Determine the (x, y) coordinate at the center of the cell enclosing the given text.  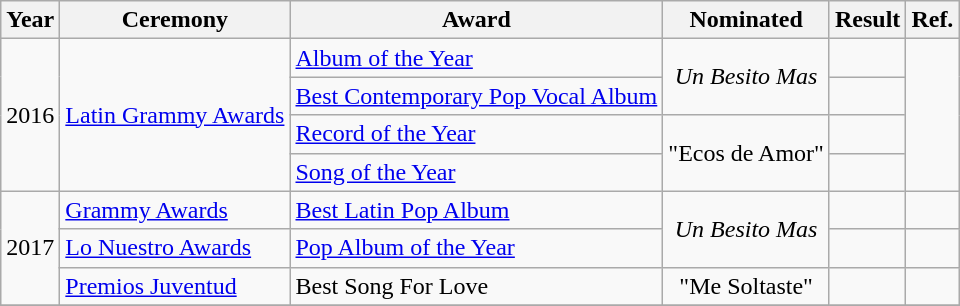
2017 (30, 248)
Nominated (746, 20)
Pop Album of the Year (476, 248)
Latin Grammy Awards (175, 115)
2016 (30, 115)
"Me Soltaste" (746, 286)
Award (476, 20)
Result (867, 20)
Album of the Year (476, 58)
Best Latin Pop Album (476, 210)
Lo Nuestro Awards (175, 248)
Song of the Year (476, 172)
Ceremony (175, 20)
Premios Juventud (175, 286)
Best Contemporary Pop Vocal Album (476, 96)
Record of the Year (476, 134)
Grammy Awards (175, 210)
Best Song For Love (476, 286)
"Ecos de Amor" (746, 153)
Ref. (932, 20)
Year (30, 20)
